Capture the cell that displays the provided text and extract its (x, y) central coordinate. 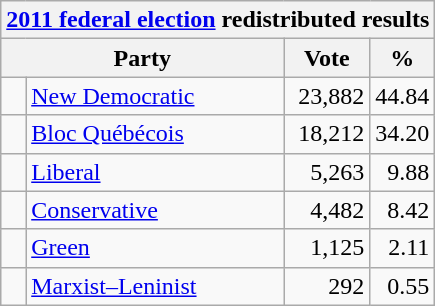
9.88 (402, 172)
4,482 (327, 210)
44.84 (402, 96)
Conservative (155, 210)
1,125 (327, 248)
8.42 (402, 210)
Vote (327, 58)
Marxist–Leninist (155, 286)
292 (327, 286)
18,212 (327, 134)
New Democratic (155, 96)
2011 federal election redistributed results (218, 20)
23,882 (327, 96)
Green (155, 248)
0.55 (402, 286)
34.20 (402, 134)
% (402, 58)
2.11 (402, 248)
Party (142, 58)
Bloc Québécois (155, 134)
Liberal (155, 172)
5,263 (327, 172)
